Return (x, y) of the center of cell containing provided text 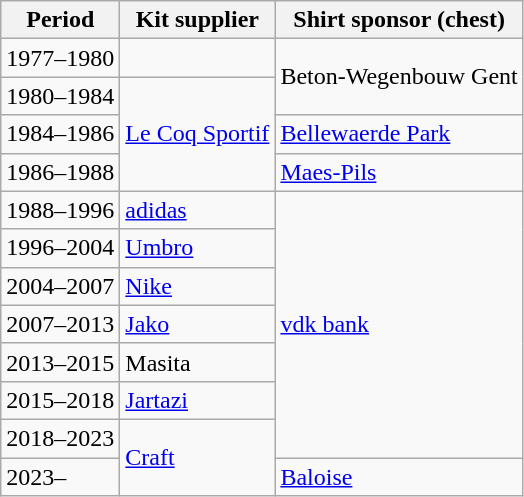
Jartazi (198, 400)
vdk bank (399, 324)
1984–1986 (60, 134)
Nike (198, 286)
2007–2013 (60, 324)
Beton-Wegenbouw Gent (399, 77)
Craft (198, 457)
1996–2004 (60, 248)
1977–1980 (60, 58)
Maes-Pils (399, 172)
Bellewaerde Park (399, 134)
1986–1988 (60, 172)
2004–2007 (60, 286)
Baloise (399, 477)
Period (60, 20)
Jako (198, 324)
adidas (198, 210)
Kit supplier (198, 20)
2018–2023 (60, 438)
Umbro (198, 248)
Masita (198, 362)
1988–1996 (60, 210)
Shirt sponsor (chest) (399, 20)
1980–1984 (60, 96)
2015–2018 (60, 400)
Le Coq Sportif (198, 134)
2013–2015 (60, 362)
2023– (60, 477)
